Locate the cell with the specified text and output its [x, y] center coordinate. 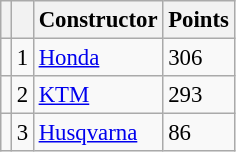
Husqvarna [98, 133]
3 [22, 133]
1 [22, 58]
306 [198, 58]
Constructor [98, 20]
2 [22, 95]
86 [198, 133]
293 [198, 95]
Points [198, 20]
KTM [98, 95]
Honda [98, 58]
